From the cell containing the given text, extract its center point as [X, Y] coordinate. 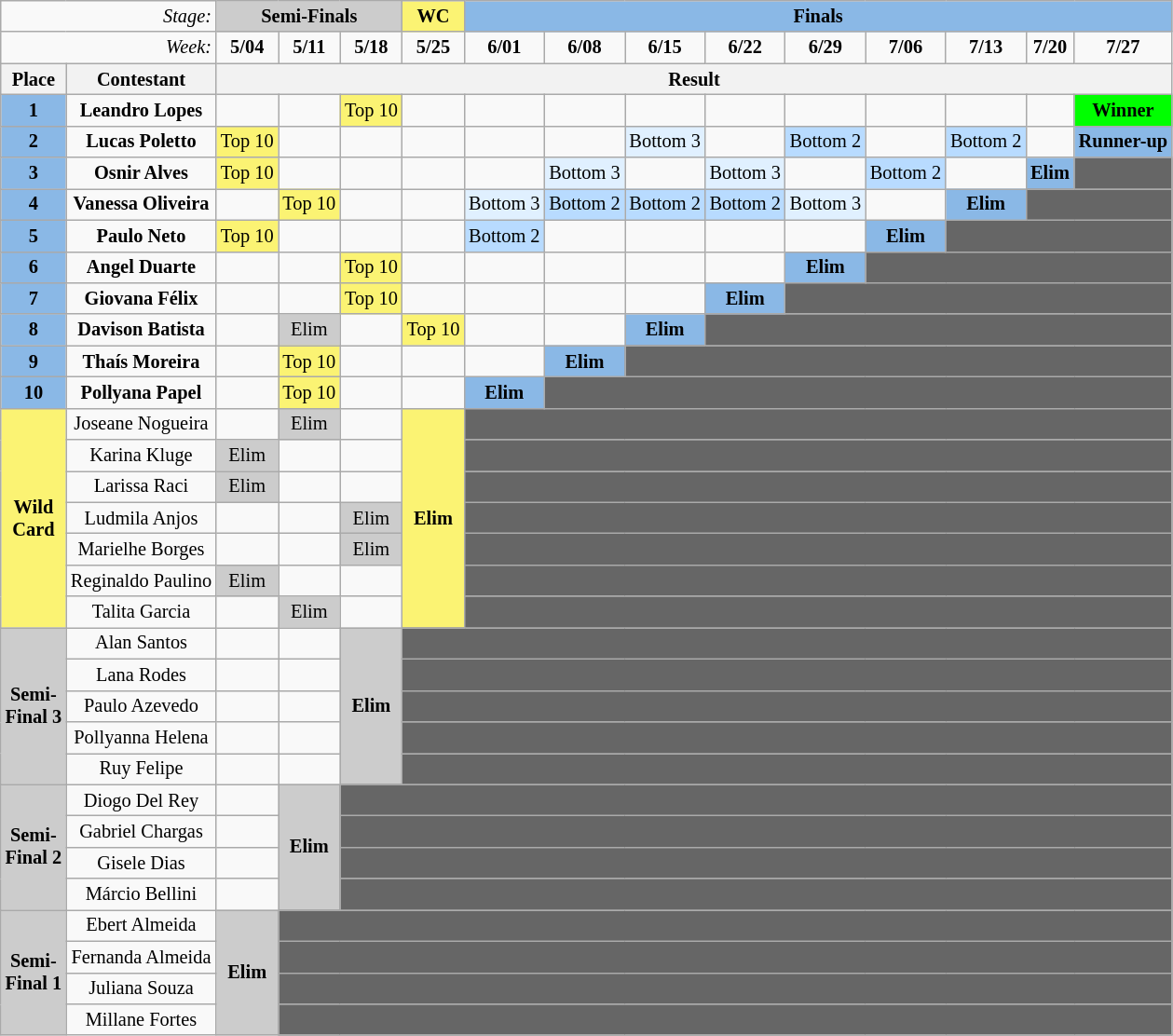
Márcio Bellini [142, 894]
Gisele Dias [142, 863]
Semi-Finals [309, 16]
Paulo Neto [142, 236]
Paulo Azevedo [142, 706]
1 [34, 110]
4 [34, 204]
Lana Rodes [142, 675]
9 [34, 361]
8 [34, 330]
3 [34, 173]
Marielhe Borges [142, 549]
Juliana Souza [142, 988]
7/20 [1050, 48]
7/13 [986, 48]
6/22 [745, 48]
Giovana Félix [142, 298]
Runner-up [1124, 142]
Lucas Poletto [142, 142]
Pollyana Papel [142, 392]
Ludmila Anjos [142, 518]
Ruy Felipe [142, 769]
Karina Kluge [142, 456]
Week: [108, 48]
7 [34, 298]
Gabriel Chargas [142, 831]
5/04 [248, 48]
5/25 [434, 48]
6/15 [665, 48]
Semi-Final 3 [34, 705]
Vanessa Oliveira [142, 204]
Fernanda Almeida [142, 957]
6/29 [825, 48]
WC [434, 16]
WildCard [34, 518]
Place [34, 79]
Contestant [142, 79]
Davison Batista [142, 330]
Semi-Final 2 [34, 848]
Semi-Final 1 [34, 973]
5/11 [309, 48]
7/27 [1124, 48]
Reginaldo Paulino [142, 580]
Talita Garcia [142, 612]
5/18 [371, 48]
6/01 [504, 48]
6/08 [584, 48]
10 [34, 392]
Alan Santos [142, 643]
Larissa Raci [142, 486]
Pollyanna Helena [142, 737]
Winner [1124, 110]
Finals [818, 16]
Thaís Moreira [142, 361]
5 [34, 236]
Diogo Del Rey [142, 800]
7/06 [906, 48]
Millane Fortes [142, 1019]
Osnir Alves [142, 173]
Leandro Lopes [142, 110]
Result [694, 79]
Stage: [108, 16]
Angel Duarte [142, 267]
2 [34, 142]
Joseane Nogueira [142, 424]
6 [34, 267]
Ebert Almeida [142, 925]
